Identify which cell holds the provided text, then report its [x, y] central coordinate. 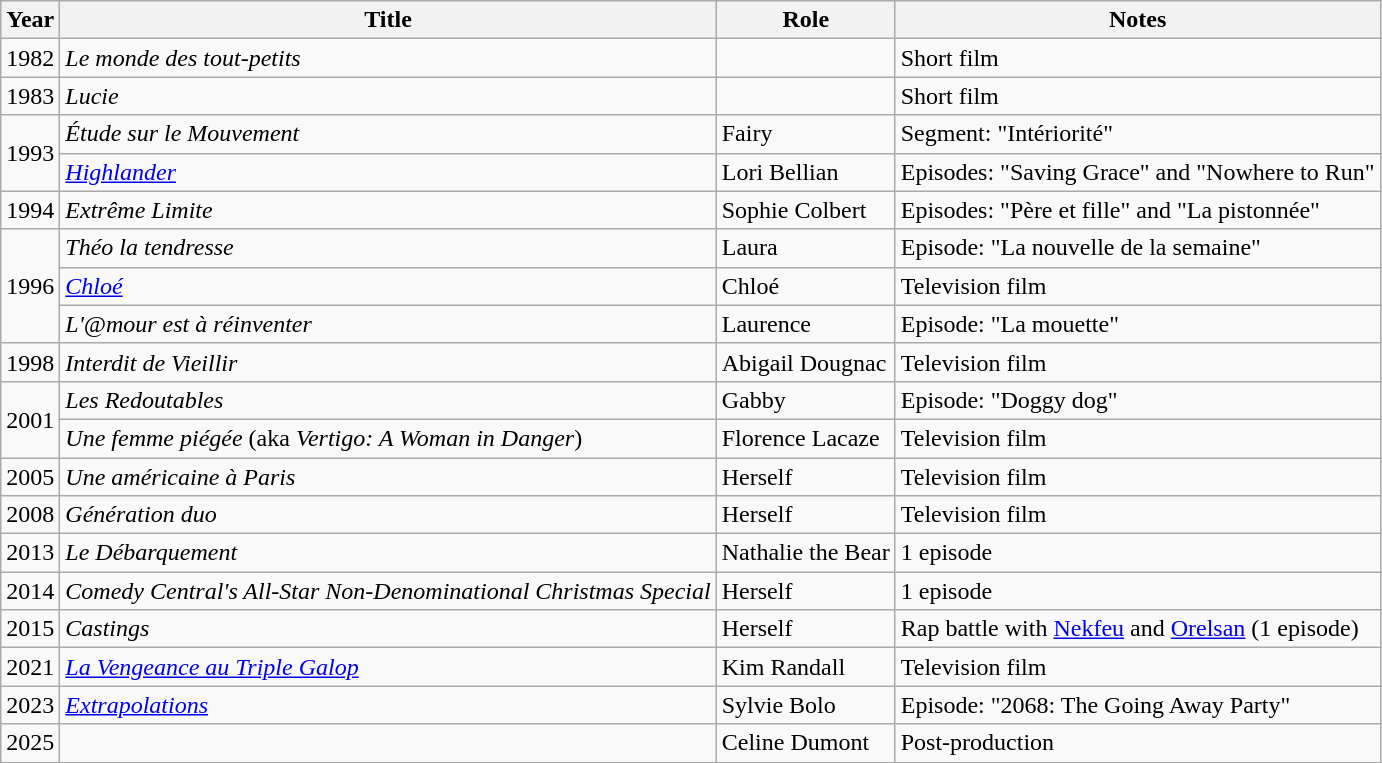
Kim Randall [806, 667]
Interdit de Vieillir [388, 362]
Génération duo [388, 515]
Highlander [388, 172]
Post-production [1138, 743]
Year [30, 20]
Episodes: "Saving Grace" and "Nowhere to Run" [1138, 172]
Abigail Dougnac [806, 362]
Comedy Central's All-Star Non-Denominational Christmas Special [388, 591]
Gabby [806, 400]
Castings [388, 629]
Episode: "La nouvelle de la semaine" [1138, 248]
Notes [1138, 20]
2005 [30, 477]
Florence Lacaze [806, 438]
1994 [30, 210]
2021 [30, 667]
Une américaine à Paris [388, 477]
Sylvie Bolo [806, 705]
1993 [30, 153]
2015 [30, 629]
Le Débarquement [388, 553]
2023 [30, 705]
Théo la tendresse [388, 248]
Les Redoutables [388, 400]
Une femme piégée (aka Vertigo: A Woman in Danger) [388, 438]
Episode: "Doggy dog" [1138, 400]
Fairy [806, 134]
Extrême Limite [388, 210]
1996 [30, 286]
1998 [30, 362]
Nathalie the Bear [806, 553]
Episodes: "Père et fille" and "La pistonnée" [1138, 210]
2013 [30, 553]
Role [806, 20]
2025 [30, 743]
1982 [30, 58]
Laura [806, 248]
Laurence [806, 324]
Le monde des tout-petits [388, 58]
Étude sur le Mouvement [388, 134]
Rap battle with Nekfeu and Orelsan (1 episode) [1138, 629]
2014 [30, 591]
Title [388, 20]
Celine Dumont [806, 743]
L'@mour est à réinventer [388, 324]
La Vengeance au Triple Galop [388, 667]
Episode: "2068: The Going Away Party" [1138, 705]
1983 [30, 96]
Lori Bellian [806, 172]
Episode: "La mouette" [1138, 324]
Sophie Colbert [806, 210]
Lucie [388, 96]
2008 [30, 515]
Segment: "Intériorité" [1138, 134]
2001 [30, 419]
Extrapolations [388, 705]
